Output the [X, Y] coordinate of the center of the cell containing the given text.  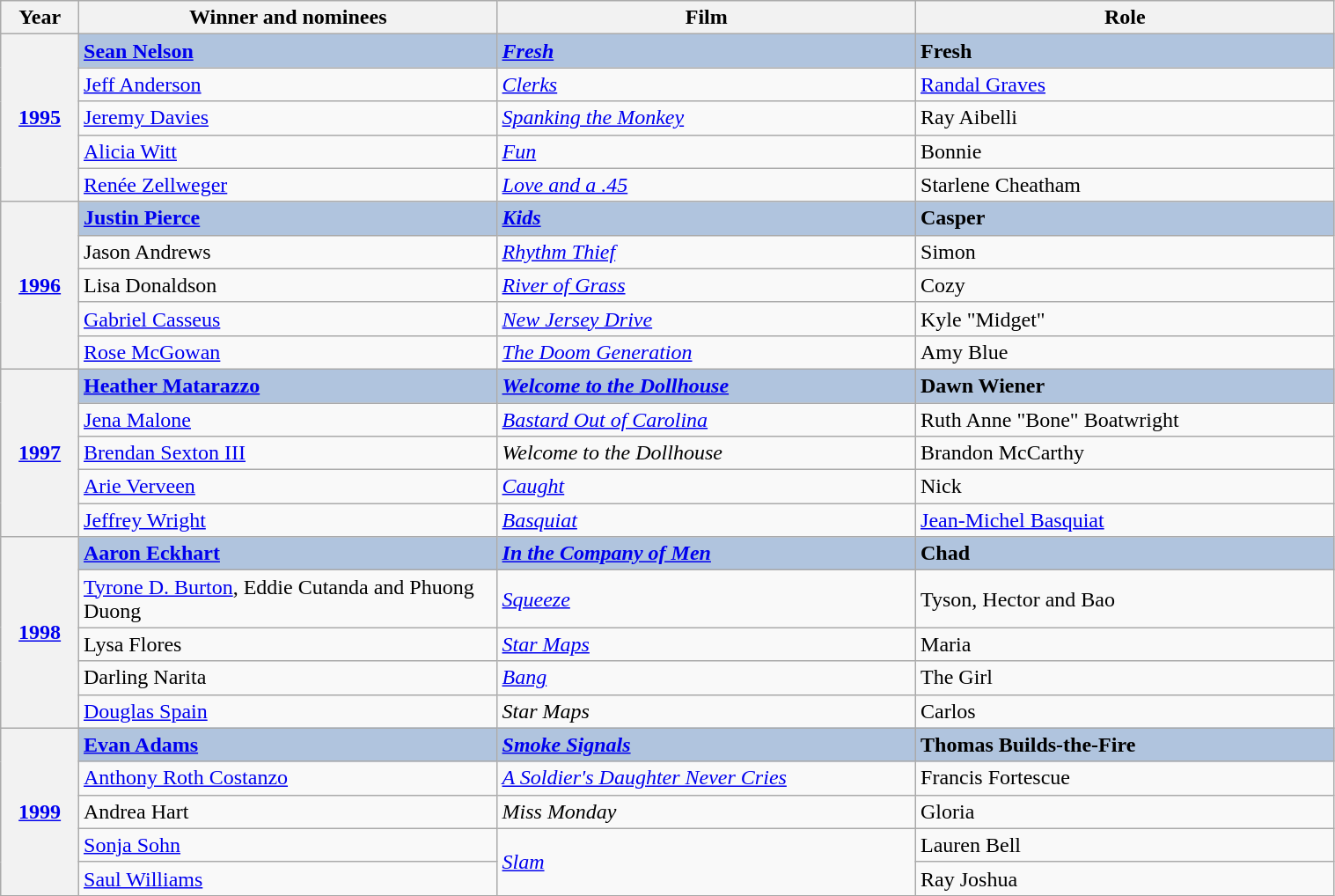
New Jersey Drive [707, 319]
Ruth Anne "Bone" Boatwright [1126, 420]
Smoke Signals [707, 745]
A Soldier's Daughter Never Cries [707, 778]
The Doom Generation [707, 352]
Jean-Michel Basquiat [1126, 520]
Role [1126, 18]
Anthony Roth Costanzo [289, 778]
Film [707, 18]
In the Company of Men [707, 554]
Simon [1126, 252]
Aaron Eckhart [289, 554]
Sean Nelson [289, 51]
Evan Adams [289, 745]
Clerks [707, 84]
Ray Aibelli [1126, 118]
Casper [1126, 218]
1995 [40, 118]
Lauren Bell [1126, 845]
Love and a .45 [707, 185]
Francis Fortescue [1126, 778]
Amy Blue [1126, 352]
Andrea Hart [289, 812]
Starlene Cheatham [1126, 185]
Douglas Spain [289, 711]
Jeffrey Wright [289, 520]
Dawn Wiener [1126, 386]
Year [40, 18]
Brandon McCarthy [1126, 453]
Rose McGowan [289, 352]
Slam [707, 862]
Tyrone D. Burton, Eddie Cutanda and Phuong Duong [289, 599]
River of Grass [707, 285]
Gloria [1126, 812]
Jason Andrews [289, 252]
Arie Verveen [289, 487]
Bastard Out of Carolina [707, 420]
Bang [707, 678]
Randal Graves [1126, 84]
Basquiat [707, 520]
Kyle "Midget" [1126, 319]
Carlos [1126, 711]
1999 [40, 812]
Bonnie [1126, 151]
Rhythm Thief [707, 252]
Darling Narita [289, 678]
Renée Zellweger [289, 185]
Squeeze [707, 599]
Alicia Witt [289, 151]
Saul Williams [289, 878]
1997 [40, 452]
Justin Pierce [289, 218]
Spanking the Monkey [707, 118]
Chad [1126, 554]
Gabriel Casseus [289, 319]
Jena Malone [289, 420]
Caught [707, 487]
Tyson, Hector and Bao [1126, 599]
Fun [707, 151]
1998 [40, 632]
The Girl [1126, 678]
Lysa Flores [289, 644]
Jeremy Davies [289, 118]
Thomas Builds-the-Fire [1126, 745]
Miss Monday [707, 812]
Brendan Sexton III [289, 453]
Maria [1126, 644]
Sonja Sohn [289, 845]
Ray Joshua [1126, 878]
Winner and nominees [289, 18]
Lisa Donaldson [289, 285]
1996 [40, 285]
Kids [707, 218]
Nick [1126, 487]
Heather Matarazzo [289, 386]
Jeff Anderson [289, 84]
Cozy [1126, 285]
